For the text-containing cell, return its midpoint in [x, y] coordinate format. 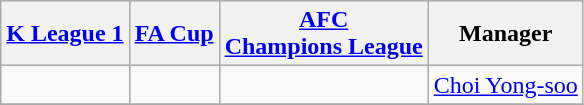
K League 1 [65, 34]
AFCChampions League [324, 34]
Manager [506, 34]
Choi Yong-soo [506, 85]
FA Cup [174, 34]
